Scan for the cell matching the given text and deliver its (X, Y) coordinate at center. 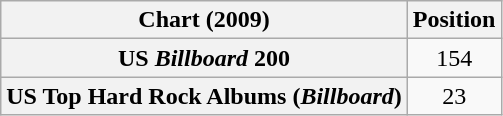
154 (454, 58)
Chart (2009) (204, 20)
US Billboard 200 (204, 58)
23 (454, 96)
Position (454, 20)
US Top Hard Rock Albums (Billboard) (204, 96)
